Provide the (x, y) coordinate of the cell's center where the given text is located.  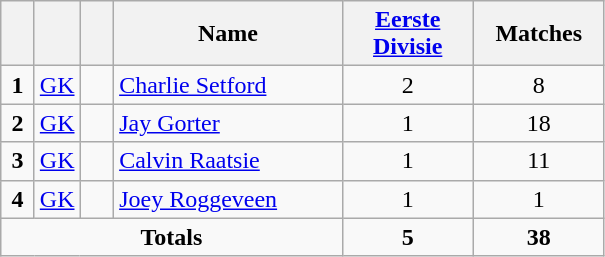
Jay Gorter (228, 123)
18 (538, 123)
Eerste Divisie (408, 34)
Calvin Raatsie (228, 161)
11 (538, 161)
5 (408, 237)
Charlie Setford (228, 85)
38 (538, 237)
8 (538, 85)
Joey Roggeveen (228, 199)
3 (18, 161)
4 (18, 199)
Totals (172, 237)
Name (228, 34)
Matches (538, 34)
